Determine the [x, y] coordinate at the center of the cell enclosing the given text.  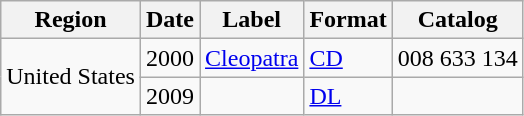
Catalog [458, 20]
Format [348, 20]
Date [170, 20]
DL [348, 96]
Region [71, 20]
CD [348, 58]
United States [71, 77]
2000 [170, 58]
008 633 134 [458, 58]
2009 [170, 96]
Cleopatra [252, 58]
Label [252, 20]
